Locate the cell with the specified text and output its [x, y] center coordinate. 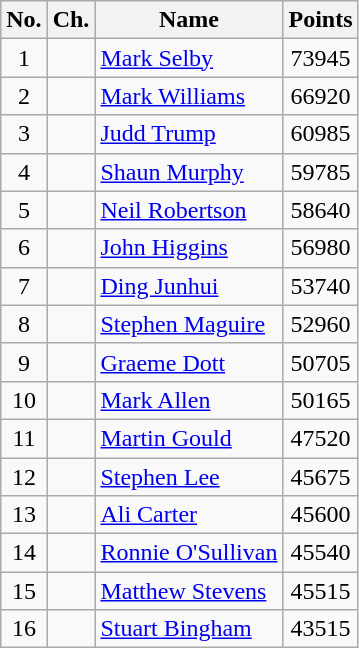
1 [24, 58]
Stephen Maguire [189, 324]
Name [189, 20]
12 [24, 477]
3 [24, 134]
66920 [320, 96]
43515 [320, 629]
Mark Allen [189, 400]
Mark Williams [189, 96]
11 [24, 438]
73945 [320, 58]
John Higgins [189, 248]
50705 [320, 362]
Ronnie O'Sullivan [189, 553]
8 [24, 324]
60985 [320, 134]
6 [24, 248]
Martin Gould [189, 438]
Ch. [71, 20]
Ali Carter [189, 515]
45675 [320, 477]
Shaun Murphy [189, 172]
45515 [320, 591]
59785 [320, 172]
No. [24, 20]
Matthew Stevens [189, 591]
45540 [320, 553]
Neil Robertson [189, 210]
53740 [320, 286]
58640 [320, 210]
14 [24, 553]
13 [24, 515]
56980 [320, 248]
Graeme Dott [189, 362]
Stuart Bingham [189, 629]
50165 [320, 400]
4 [24, 172]
10 [24, 400]
47520 [320, 438]
9 [24, 362]
16 [24, 629]
7 [24, 286]
52960 [320, 324]
Stephen Lee [189, 477]
Ding Junhui [189, 286]
2 [24, 96]
45600 [320, 515]
Points [320, 20]
Judd Trump [189, 134]
Mark Selby [189, 58]
5 [24, 210]
15 [24, 591]
